Identify which cell holds the provided text, then report its (x, y) central coordinate. 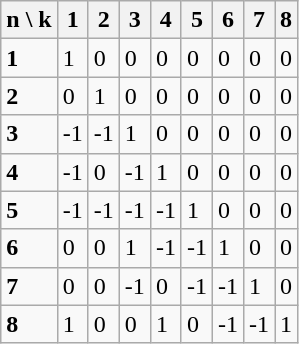
n \ k (29, 20)
